Return the [x, y] coordinate for the center point of the cell that contains the specified text.  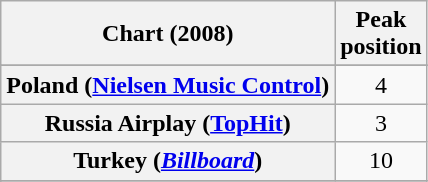
Turkey (Billboard) [168, 161]
Poland (Nielsen Music Control) [168, 85]
4 [381, 85]
3 [381, 123]
Peakposition [381, 34]
Russia Airplay (TopHit) [168, 123]
10 [381, 161]
Chart (2008) [168, 34]
